Output the (X, Y) coordinate of the center of the cell containing the given text.  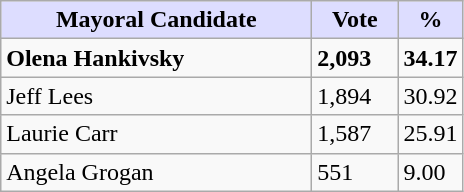
Angela Grogan (156, 172)
Olena Hankivsky (156, 58)
34.17 (430, 58)
% (430, 20)
551 (355, 172)
Vote (355, 20)
30.92 (430, 96)
1,587 (355, 134)
Mayoral Candidate (156, 20)
Jeff Lees (156, 96)
25.91 (430, 134)
2,093 (355, 58)
9.00 (430, 172)
Laurie Carr (156, 134)
1,894 (355, 96)
